Determine the [X, Y] coordinate at the center of the cell enclosing the given text.  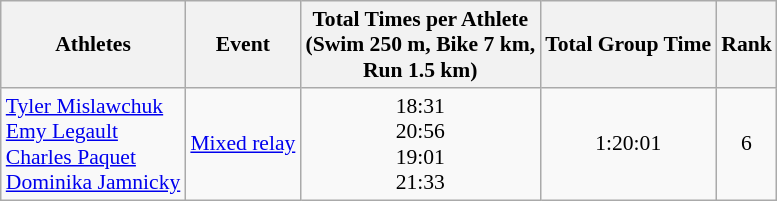
Total Times per Athlete (Swim 250 m, Bike 7 km, Run 1.5 km) [420, 44]
Rank [746, 44]
1:20:01 [628, 144]
Mixed relay [242, 144]
Tyler MislawchukEmy LegaultCharles PaquetDominika Jamnicky [94, 144]
Athletes [94, 44]
Event [242, 44]
18:3120:5619:0121:33 [420, 144]
Total Group Time [628, 44]
6 [746, 144]
